Capture the cell that displays the provided text and extract its (X, Y) central coordinate. 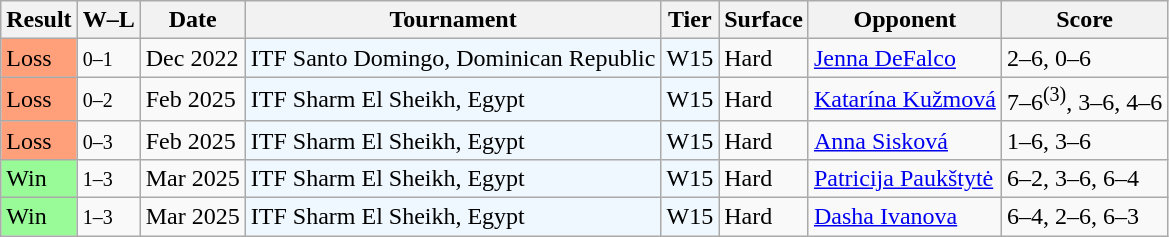
6–2, 3–6, 6–4 (1084, 178)
0–1 (108, 58)
1–6, 3–6 (1084, 140)
Dec 2022 (192, 58)
Score (1084, 20)
6–4, 2–6, 6–3 (1084, 217)
W–L (108, 20)
Date (192, 20)
Patricija Paukštytė (904, 178)
0–2 (108, 100)
Surface (764, 20)
0–3 (108, 140)
ITF Santo Domingo, Dominican Republic (453, 58)
Jenna DeFalco (904, 58)
Anna Sisková (904, 140)
Opponent (904, 20)
2–6, 0–6 (1084, 58)
7–6(3), 3–6, 4–6 (1084, 100)
Dasha Ivanova (904, 217)
Katarína Kužmová (904, 100)
Tier (690, 20)
Result (39, 20)
Tournament (453, 20)
